Capture the cell that displays the provided text and extract its (x, y) central coordinate. 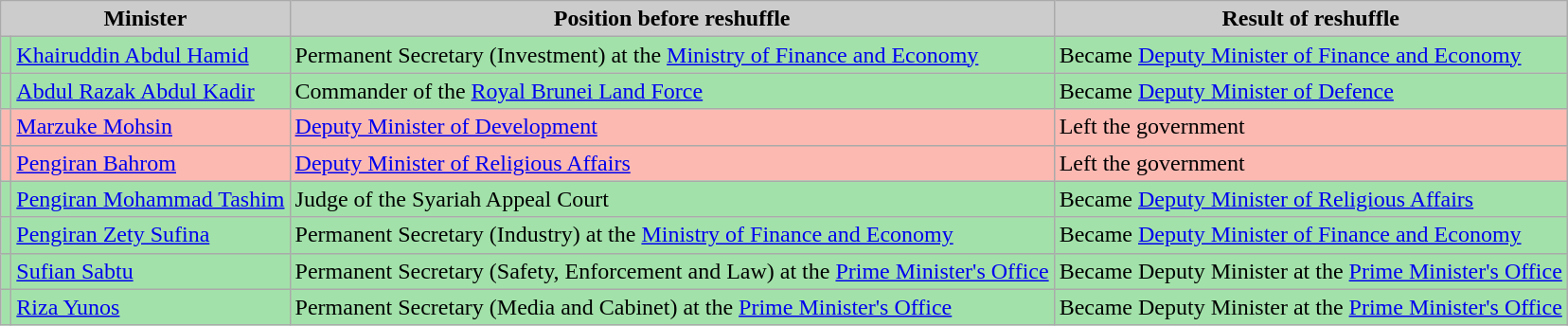
Deputy Minister of Religious Affairs (672, 163)
Permanent Secretary (Investment) at the Ministry of Finance and Economy (672, 55)
Became Deputy Minister of Defence (1310, 91)
Permanent Secretary (Safety, Enforcement and Law) at the Prime Minister's Office (672, 271)
Abdul Razak Abdul Kadir (151, 91)
Marzuke Mohsin (151, 127)
Pengiran Zety Sufina (151, 235)
Pengiran Mohammad Tashim (151, 199)
Result of reshuffle (1310, 19)
Khairuddin Abdul Hamid (151, 55)
Permanent Secretary (Industry) at the Ministry of Finance and Economy (672, 235)
Minister (146, 19)
Position before reshuffle (672, 19)
Pengiran Bahrom (151, 163)
Riza Yunos (151, 307)
Deputy Minister of Development (672, 127)
Became Deputy Minister of Religious Affairs (1310, 199)
Permanent Secretary (Media and Cabinet) at the Prime Minister's Office (672, 307)
Sufian Sabtu (151, 271)
Judge of the Syariah Appeal Court (672, 199)
Commander of the Royal Brunei Land Force (672, 91)
